Find where the given text appears and provide that cell's center as (x, y) coordinate. 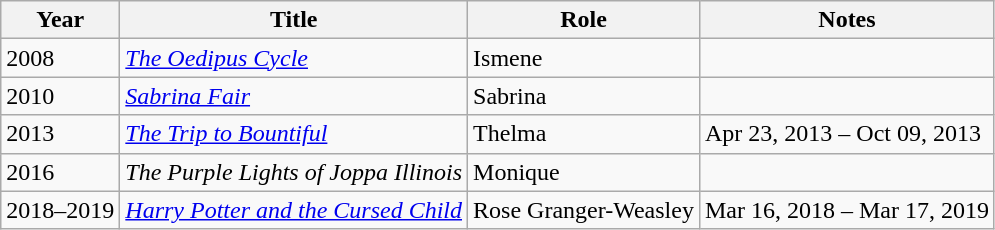
The Oedipus Cycle (294, 58)
Apr 23, 2013 – Oct 09, 2013 (846, 134)
Title (294, 20)
The Purple Lights of Joppa Illinois (294, 172)
Sabrina (584, 96)
2008 (60, 58)
Year (60, 20)
Notes (846, 20)
2016 (60, 172)
2013 (60, 134)
Ismene (584, 58)
Thelma (584, 134)
Sabrina Fair (294, 96)
Role (584, 20)
The Trip to Bountiful (294, 134)
Monique (584, 172)
2018–2019 (60, 210)
Mar 16, 2018 – Mar 17, 2019 (846, 210)
2010 (60, 96)
Rose Granger-Weasley (584, 210)
Harry Potter and the Cursed Child (294, 210)
